Provide the (X, Y) coordinate of the cell's center where the given text is located.  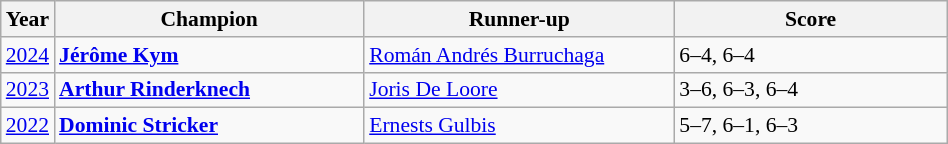
Runner-up (519, 19)
5–7, 6–1, 6–3 (810, 126)
6–4, 6–4 (810, 55)
2023 (28, 90)
Jérôme Kym (209, 55)
Arthur Rinderknech (209, 90)
Champion (209, 19)
2022 (28, 126)
3–6, 6–3, 6–4 (810, 90)
2024 (28, 55)
Year (28, 19)
Ernests Gulbis (519, 126)
Dominic Stricker (209, 126)
Joris De Loore (519, 90)
Román Andrés Burruchaga (519, 55)
Score (810, 19)
